Determine the [x, y] coordinate at the center of the cell enclosing the given text.  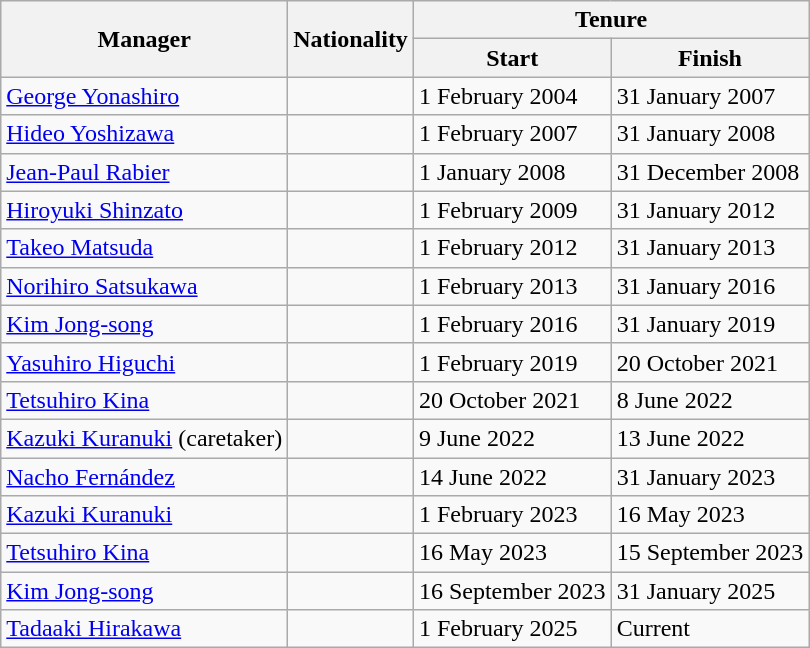
16 September 2023 [512, 591]
Current [710, 629]
Tadaaki Hirakawa [144, 629]
Hideo Yoshizawa [144, 134]
Manager [144, 39]
1 February 2009 [512, 210]
Takeo Matsuda [144, 248]
31 January 2016 [710, 286]
31 January 2007 [710, 96]
15 September 2023 [710, 553]
Kazuki Kuranuki [144, 515]
1 February 2004 [512, 96]
9 June 2022 [512, 438]
Nationality [351, 39]
1 February 2013 [512, 286]
Norihiro Satsukawa [144, 286]
1 February 2007 [512, 134]
1 February 2025 [512, 629]
Tenure [610, 20]
George Yonashiro [144, 96]
31 January 2019 [710, 324]
8 June 2022 [710, 400]
Nacho Fernández [144, 477]
31 January 2023 [710, 477]
Hiroyuki Shinzato [144, 210]
31 January 2025 [710, 591]
Yasuhiro Higuchi [144, 362]
1 February 2016 [512, 324]
1 February 2019 [512, 362]
Start [512, 58]
31 January 2008 [710, 134]
13 June 2022 [710, 438]
Kazuki Kuranuki (caretaker) [144, 438]
31 January 2013 [710, 248]
1 February 2012 [512, 248]
14 June 2022 [512, 477]
1 February 2023 [512, 515]
Jean-Paul Rabier [144, 172]
Finish [710, 58]
31 January 2012 [710, 210]
1 January 2008 [512, 172]
31 December 2008 [710, 172]
